From the cell containing the given text, extract its center point as [X, Y] coordinate. 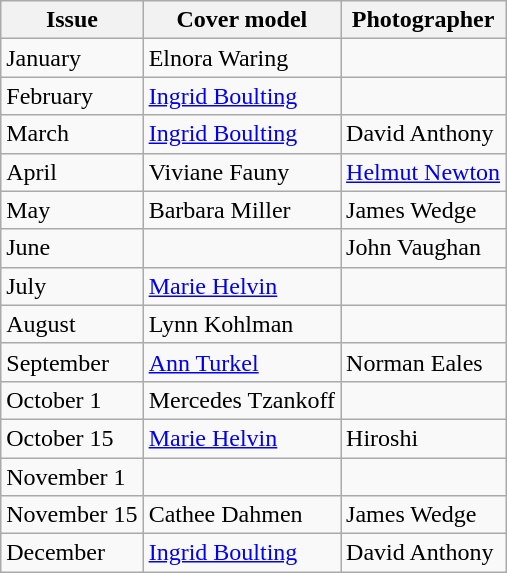
Issue [72, 20]
May [72, 210]
December [72, 553]
November 15 [72, 515]
October 15 [72, 438]
Cover model [242, 20]
April [72, 172]
October 1 [72, 400]
July [72, 286]
November 1 [72, 477]
Photographer [424, 20]
January [72, 58]
John Vaughan [424, 248]
Mercedes Tzankoff [242, 400]
Elnora Waring [242, 58]
September [72, 362]
February [72, 96]
Viviane Fauny [242, 172]
Hiroshi [424, 438]
Lynn Kohlman [242, 324]
Barbara Miller [242, 210]
March [72, 134]
Ann Turkel [242, 362]
Norman Eales [424, 362]
August [72, 324]
Helmut Newton [424, 172]
June [72, 248]
Cathee Dahmen [242, 515]
